Output the [X, Y] coordinate of the center of the cell containing the given text.  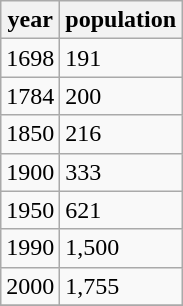
191 [121, 58]
621 [121, 210]
1,500 [121, 248]
1,755 [121, 286]
216 [121, 134]
population [121, 20]
1698 [30, 58]
1784 [30, 96]
200 [121, 96]
year [30, 20]
1850 [30, 134]
2000 [30, 286]
333 [121, 172]
1900 [30, 172]
1950 [30, 210]
1990 [30, 248]
